Scan for the cell matching the given text and deliver its (x, y) coordinate at center. 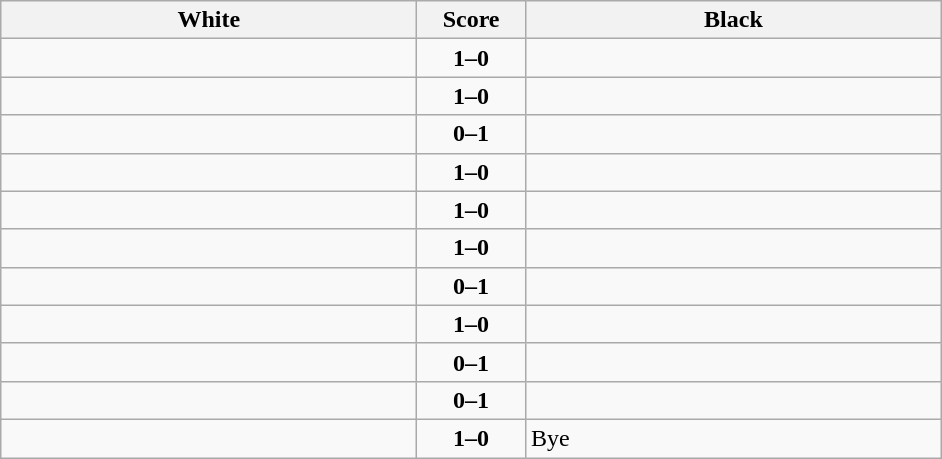
Bye (733, 438)
Score (472, 20)
White (209, 20)
Black (733, 20)
